Find where the given text appears and provide that cell's center as [X, Y] coordinate. 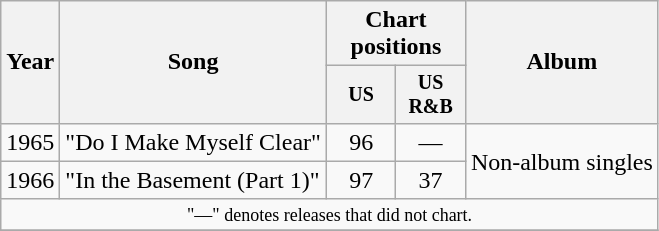
96 [360, 142]
Song [194, 62]
Album [562, 62]
"In the Basement (Part 1)" [194, 180]
"Do I Make Myself Clear" [194, 142]
Year [30, 62]
— [430, 142]
Chart positions [396, 34]
37 [430, 180]
1965 [30, 142]
1966 [30, 180]
US R&B [430, 94]
"—" denotes releases that did not chart. [330, 214]
97 [360, 180]
Non-album singles [562, 161]
US [360, 94]
